Capture the cell that displays the provided text and extract its (x, y) central coordinate. 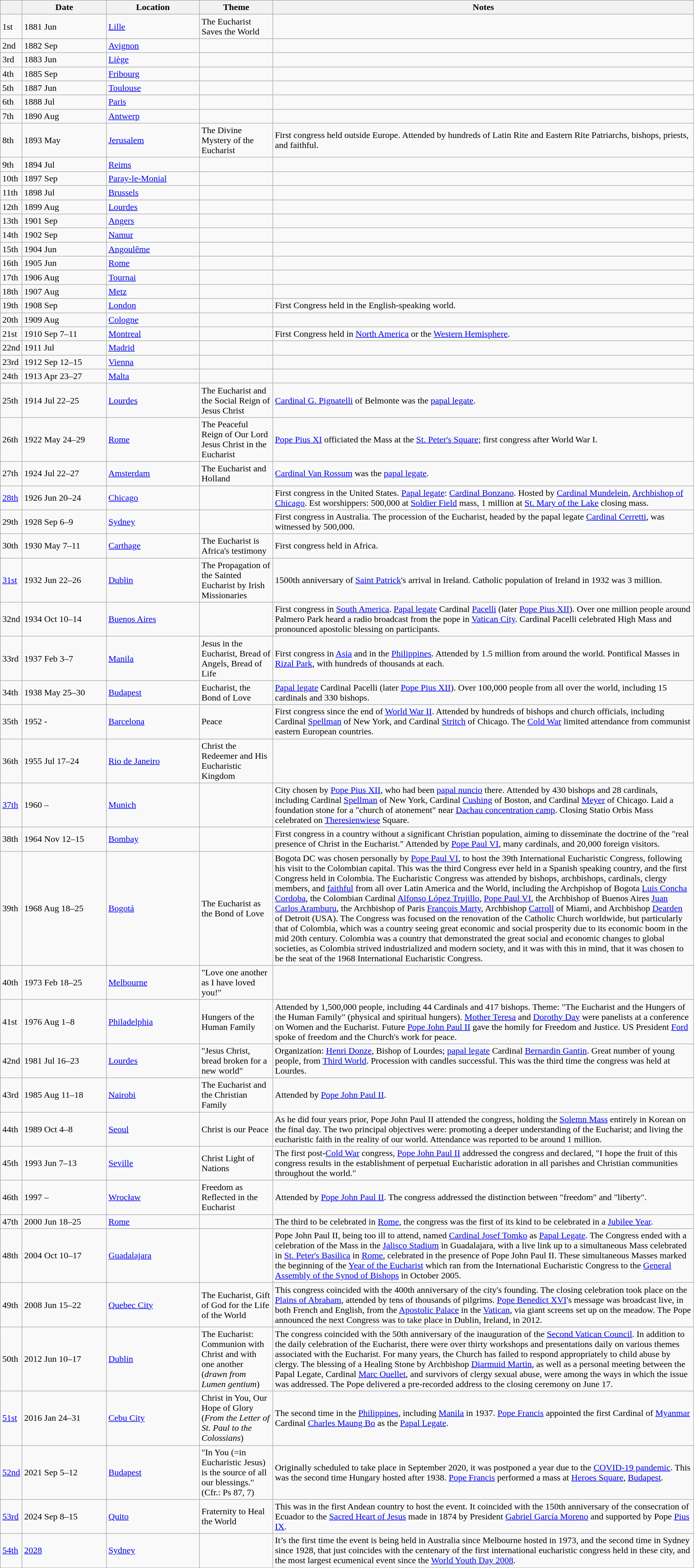
1908 Sep (65, 306)
"Love one another as I have loved you!" (236, 982)
1905 Jun (65, 263)
2024 Sep 8–15 (65, 1516)
Liège (153, 60)
53rd (11, 1516)
44th (11, 1129)
54th (11, 1551)
1934 Oct 10–14 (65, 619)
38th (11, 839)
36th (11, 761)
16th (11, 263)
1888 Jul (65, 102)
The Eucharist and the Christian Family (236, 1095)
Paris (153, 102)
Christ is our Peace (236, 1129)
1885 Sep (65, 74)
1960 – (65, 805)
Cardinal G. Pignatelli of Belmonte was the papal legate. (483, 400)
Tournai (153, 277)
31st (11, 580)
Fribourg (153, 74)
First Congress held in the English-speaking world. (483, 306)
1976 Aug 1–8 (65, 1021)
First congress held outside Europe. Attended by hundreds of Latin Rite and Eastern Rite Patriarchs, bishops, priests, and faithful. (483, 140)
1926 Jun 20–24 (65, 498)
Cardinal Van Rossum was the papal legate. (483, 473)
First congress in Australia. The procession of the Eucharist, headed by the papal legate Cardinal Cerretti, was witnessed by 500,000. (483, 522)
48th (11, 1256)
The Propagation of the Sainted Eucharist by Irish Missionaries (236, 580)
6th (11, 102)
17th (11, 277)
1968 Aug 18–25 (65, 908)
9th (11, 164)
2028 (65, 1551)
20th (11, 320)
1887 Jun (65, 88)
43rd (11, 1095)
Seville (153, 1163)
28th (11, 498)
Carthage (153, 546)
The Eucharist Saves the World (236, 27)
Paray-le-Monial (153, 178)
1901 Sep (65, 221)
The Eucharist as the Bond of Love (236, 908)
Munich (153, 805)
2nd (11, 46)
1924 Jul 22–27 (65, 473)
Amsterdam (153, 473)
2000 Jun 18–25 (65, 1222)
2008 Jun 15–22 (65, 1305)
Jesus in the Eucharist, Bread of Angels, Bread of Life (236, 659)
1909 Aug (65, 320)
Toulouse (153, 88)
Pope Pius XI officiated the Mass at the St. Peter's Square; first congress after World War I. (483, 439)
Quebec City (153, 1305)
Vienna (153, 362)
Melbourne (153, 982)
Cologne (153, 320)
5th (11, 88)
Attended by Pope John Paul II. The congress addressed the distinction between "freedom" and "liberty". (483, 1198)
3rd (11, 60)
1912 Sep 12–15 (65, 362)
Notes (483, 7)
13th (11, 221)
1997 – (65, 1198)
1993 Jun 7–13 (65, 1163)
25th (11, 400)
1882 Sep (65, 46)
Lille (153, 27)
Namur (153, 235)
1914 Jul 22–25 (65, 400)
Avignon (153, 46)
1500th anniversary of Saint Patrick's arrival in Ireland. Catholic population of Ireland in 1932 was 3 million. (483, 580)
1989 Oct 4–8 (65, 1129)
Manila (153, 659)
1st (11, 27)
Malta (153, 376)
2004 Oct 10–17 (65, 1256)
1893 May (65, 140)
Madrid (153, 348)
24th (11, 376)
1898 Jul (65, 192)
37th (11, 805)
Freedom as Reflected in the Eucharist (236, 1198)
First Congress held in North America or the Western Hemisphere. (483, 334)
Metz (153, 291)
Antwerp (153, 116)
39th (11, 908)
1952 - (65, 722)
"Jesus Christ, bread broken for a new world" (236, 1061)
30th (11, 546)
The Peaceful Reign of Our Lord Jesus Christ in the Eucharist (236, 439)
1890 Aug (65, 116)
1907 Aug (65, 291)
1899 Aug (65, 207)
Chicago (153, 498)
First congress held in Africa. (483, 546)
1902 Sep (65, 235)
London (153, 306)
Montreal (153, 334)
1910 Sep 7–11 (65, 334)
18th (11, 291)
33rd (11, 659)
1922 May 24–29 (65, 439)
29th (11, 522)
23rd (11, 362)
"In You (=in Eucharistic Jesus) is the source of all our blessings." (Cfr.: Ps 87, 7) (236, 1472)
47th (11, 1222)
Quito (153, 1516)
Christ Light of Nations (236, 1163)
26th (11, 439)
32nd (11, 619)
Bogotá (153, 908)
40th (11, 982)
The Eucharist is Africa's testimony (236, 546)
1930 May 7–11 (65, 546)
27th (11, 473)
Hungers of the Human Family (236, 1021)
The Eucharist and Holland (236, 473)
8th (11, 140)
Fraternity to Heal the World (236, 1516)
Bombay (153, 839)
The third to be celebrated in Rome, the congress was the first of its kind to be celebrated in a Jubilee Year. (483, 1222)
The Eucharist, Gift of God for the Life of the World (236, 1305)
Jerusalem (153, 140)
1938 May 25–30 (65, 693)
1937 Feb 3–7 (65, 659)
46th (11, 1198)
2016 Jan 24–31 (65, 1418)
Angers (153, 221)
Wrocław (153, 1198)
2012 Jun 10–17 (65, 1359)
The Eucharist and the Social Reign of Jesus Christ (236, 400)
1883 Jun (65, 60)
2021 Sep 5–12 (65, 1472)
42nd (11, 1061)
Cebu City (153, 1418)
1928 Sep 6–9 (65, 522)
51st (11, 1418)
Seoul (153, 1129)
1964 Nov 12–15 (65, 839)
Peace (236, 722)
Christ in You, Our Hope of Glory (From the Letter of St. Paul to the Colossians) (236, 1418)
52nd (11, 1472)
14th (11, 235)
4th (11, 74)
1911 Jul (65, 348)
Theme (236, 7)
Nairobi (153, 1095)
1913 Apr 23–27 (65, 376)
1894 Jul (65, 164)
22nd (11, 348)
Attended by Pope John Paul II. (483, 1095)
35th (11, 722)
1955 Jul 17–24 (65, 761)
11th (11, 192)
Guadalajara (153, 1256)
1981 Jul 16–23 (65, 1061)
15th (11, 249)
12th (11, 207)
The Eucharist: Communion with Christ and with one another (drawn from Lumen gentium) (236, 1359)
1881 Jun (65, 27)
1904 Jun (65, 249)
19th (11, 306)
Date (65, 7)
10th (11, 178)
Eucharist, the Bond of Love (236, 693)
Angoulême (153, 249)
1973 Feb 18–25 (65, 982)
1985 Aug 11–18 (65, 1095)
Buenos Aires (153, 619)
41st (11, 1021)
1897 Sep (65, 178)
49th (11, 1305)
Brussels (153, 192)
45th (11, 1163)
50th (11, 1359)
21st (11, 334)
Christ the Redeemer and His Eucharistic Kingdom (236, 761)
1932 Jun 22–26 (65, 580)
Rio de Janeiro (153, 761)
7th (11, 116)
Reims (153, 164)
The Divine Mystery of the Eucharist (236, 140)
34th (11, 693)
1906 Aug (65, 277)
Location (153, 7)
Philadelphia (153, 1021)
Barcelona (153, 722)
Papal legate Cardinal Pacelli (later Pope Pius XII). Over 100,000 people from all over the world, including 15 cardinals and 330 bishops. (483, 693)
